Output the [X, Y] coordinate of the center of the cell containing the given text.  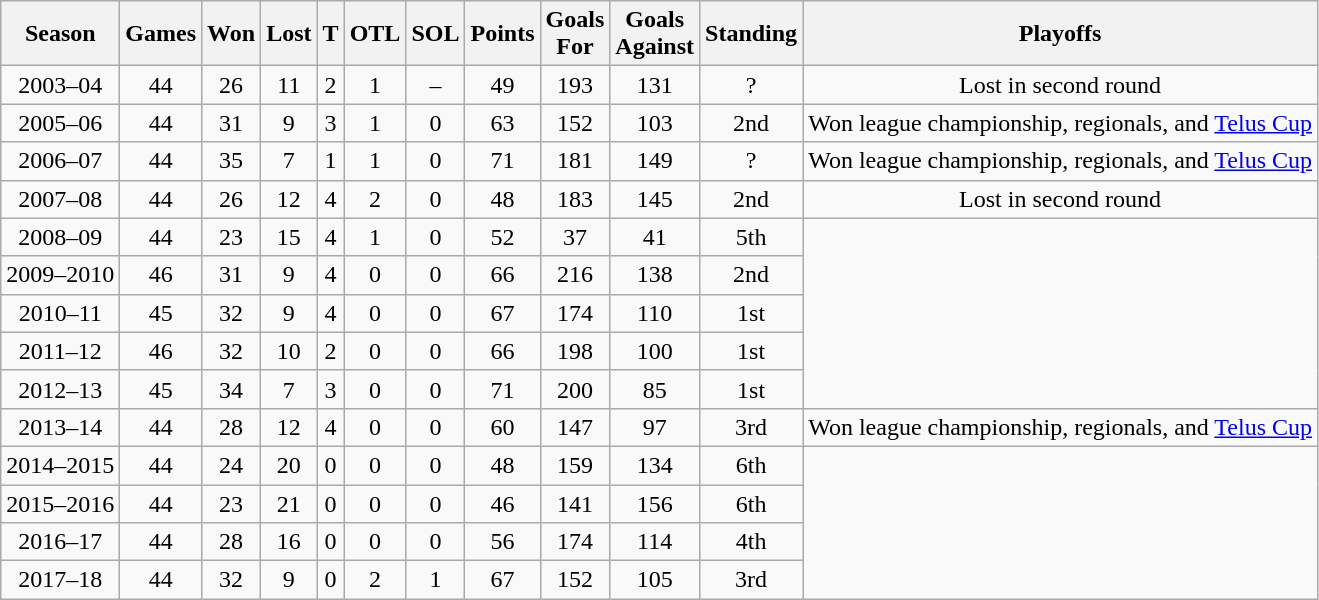
2007–08 [60, 199]
20 [289, 465]
2009–2010 [60, 275]
147 [575, 427]
41 [655, 237]
2008–09 [60, 237]
15 [289, 237]
Playoffs [1060, 34]
37 [575, 237]
181 [575, 161]
2005–06 [60, 123]
97 [655, 427]
T [330, 34]
2012–13 [60, 389]
GoalsFor [575, 34]
2017–18 [60, 580]
49 [502, 85]
4th [752, 542]
114 [655, 542]
24 [232, 465]
Games [161, 34]
60 [502, 427]
2013–14 [60, 427]
138 [655, 275]
2016–17 [60, 542]
16 [289, 542]
100 [655, 351]
131 [655, 85]
134 [655, 465]
35 [232, 161]
2010–11 [60, 313]
– [436, 85]
2003–04 [60, 85]
193 [575, 85]
SOL [436, 34]
Season [60, 34]
5th [752, 237]
156 [655, 503]
141 [575, 503]
183 [575, 199]
159 [575, 465]
GoalsAgainst [655, 34]
11 [289, 85]
149 [655, 161]
Standing [752, 34]
63 [502, 123]
56 [502, 542]
Won [232, 34]
145 [655, 199]
110 [655, 313]
Lost [289, 34]
Points [502, 34]
21 [289, 503]
34 [232, 389]
103 [655, 123]
10 [289, 351]
200 [575, 389]
198 [575, 351]
2006–07 [60, 161]
OTL [375, 34]
85 [655, 389]
2015–2016 [60, 503]
105 [655, 580]
2014–2015 [60, 465]
2011–12 [60, 351]
52 [502, 237]
216 [575, 275]
